Identify which cell holds the provided text, then report its [X, Y] central coordinate. 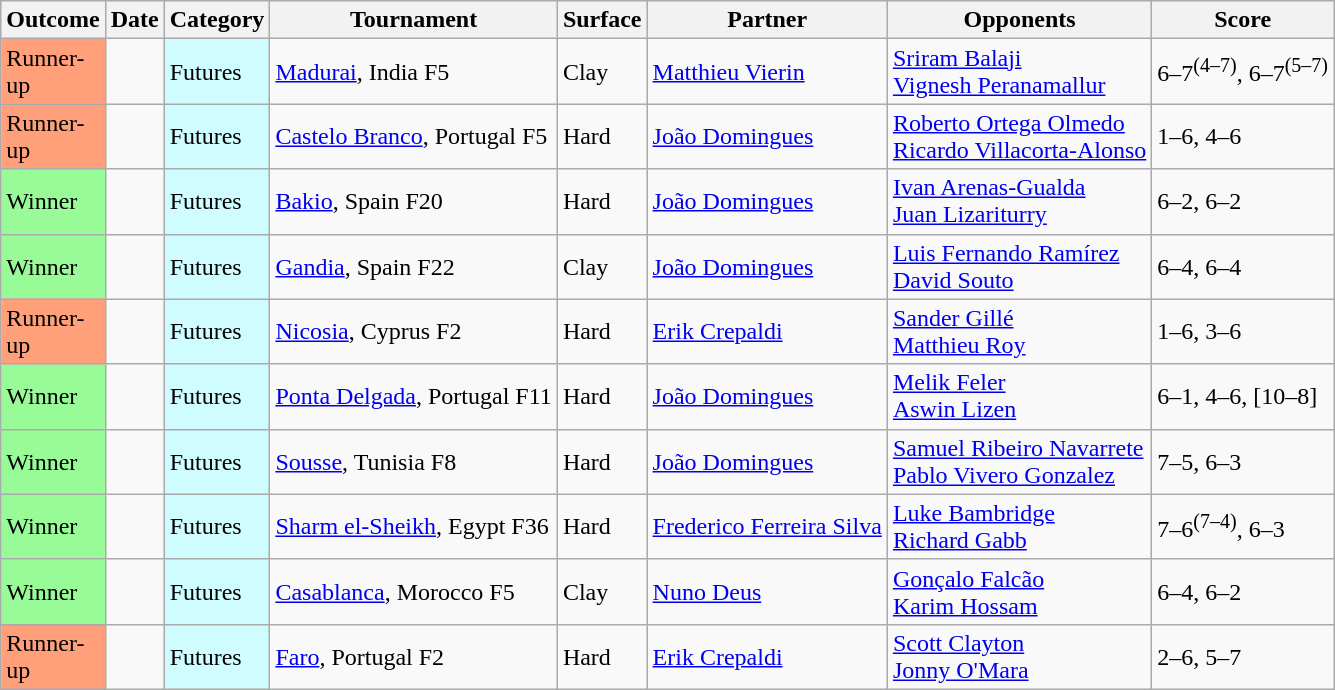
Ponta Delgada, Portugal F11 [414, 396]
Matthieu Vierin [767, 72]
Roberto Ortega Olmedo Ricardo Villacorta-Alonso [1019, 136]
Castelo Branco, Portugal F5 [414, 136]
Melik Feler Aswin Lizen [1019, 396]
Score [1243, 20]
Luke Bambridge Richard Gabb [1019, 526]
Ivan Arenas-Gualda Juan Lizariturry [1019, 202]
Partner [767, 20]
Sousse, Tunisia F8 [414, 462]
Sharm el-Sheikh, Egypt F36 [414, 526]
Samuel Ribeiro Navarrete Pablo Vivero Gonzalez [1019, 462]
Sander Gillé Matthieu Roy [1019, 332]
1–6, 4–6 [1243, 136]
Gandia, Spain F22 [414, 266]
Faro, Portugal F2 [414, 656]
Frederico Ferreira Silva [767, 526]
Category [217, 20]
Surface [602, 20]
Sriram Balaji Vignesh Peranamallur [1019, 72]
Outcome [53, 20]
Gonçalo Falcão Karim Hossam [1019, 592]
Luis Fernando Ramírez David Souto [1019, 266]
Scott Clayton Jonny O'Mara [1019, 656]
Opponents [1019, 20]
Casablanca, Morocco F5 [414, 592]
Nicosia, Cyprus F2 [414, 332]
Bakio, Spain F20 [414, 202]
2–6, 5–7 [1243, 656]
6–4, 6–2 [1243, 592]
Date [134, 20]
7–6(7–4), 6–3 [1243, 526]
6–7(4–7), 6–7(5–7) [1243, 72]
Tournament [414, 20]
Madurai, India F5 [414, 72]
6–1, 4–6, [10–8] [1243, 396]
6–4, 6–4 [1243, 266]
6–2, 6–2 [1243, 202]
7–5, 6–3 [1243, 462]
1–6, 3–6 [1243, 332]
Nuno Deus [767, 592]
